Provide the (x, y) coordinate of the cell's center where the given text is located.  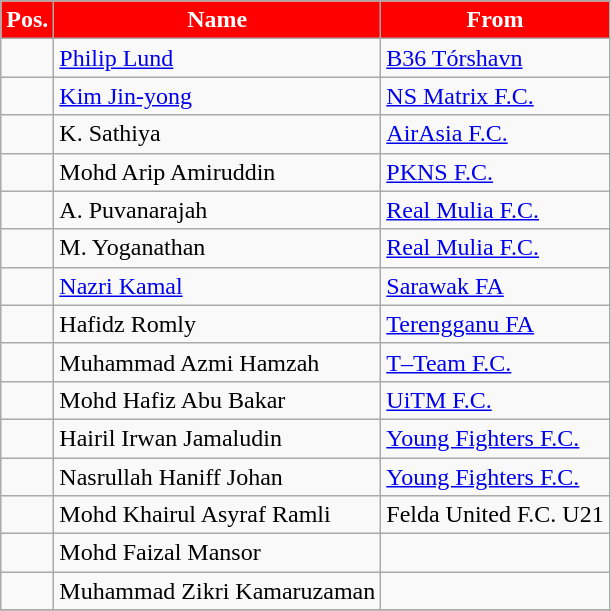
Hairil Irwan Jamaludin (218, 438)
Felda United F.C. U21 (495, 515)
NS Matrix F.C. (495, 96)
K. Sathiya (218, 134)
Mohd Arip Amiruddin (218, 172)
Mohd Khairul Asyraf Ramli (218, 515)
Mohd Faizal Mansor (218, 553)
A. Puvanarajah (218, 210)
Pos. (28, 20)
M. Yoganathan (218, 248)
UiTM F.C. (495, 400)
Hafidz Romly (218, 324)
Muhammad Zikri Kamaruzaman (218, 591)
T–Team F.C. (495, 362)
Nazri Kamal (218, 286)
AirAsia F.C. (495, 134)
Philip Lund (218, 58)
From (495, 20)
Muhammad Azmi Hamzah (218, 362)
B36 Tórshavn (495, 58)
Terengganu FA (495, 324)
Name (218, 20)
Sarawak FA (495, 286)
PKNS F.C. (495, 172)
Mohd Hafiz Abu Bakar (218, 400)
Kim Jin-yong (218, 96)
Nasrullah Haniff Johan (218, 477)
